Pinpoint the cell where the given text exists, returning its [x, y] midpoint coordinate. 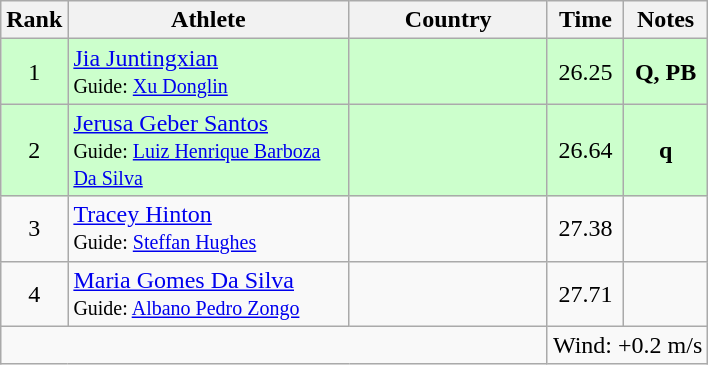
Athlete [208, 20]
Country [448, 20]
Rank [34, 20]
27.38 [585, 228]
Notes [665, 20]
26.64 [585, 150]
Time [585, 20]
26.25 [585, 72]
27.71 [585, 294]
Tracey HintonGuide: Steffan Hughes [208, 228]
Jerusa Geber SantosGuide: Luiz Henrique Barboza Da Silva [208, 150]
q [665, 150]
1 [34, 72]
Q, PB [665, 72]
3 [34, 228]
4 [34, 294]
Jia JuntingxianGuide: Xu Donglin [208, 72]
Wind: +0.2 m/s [627, 345]
Maria Gomes Da SilvaGuide: Albano Pedro Zongo [208, 294]
2 [34, 150]
